Scan for the cell matching the given text and deliver its [X, Y] coordinate at center. 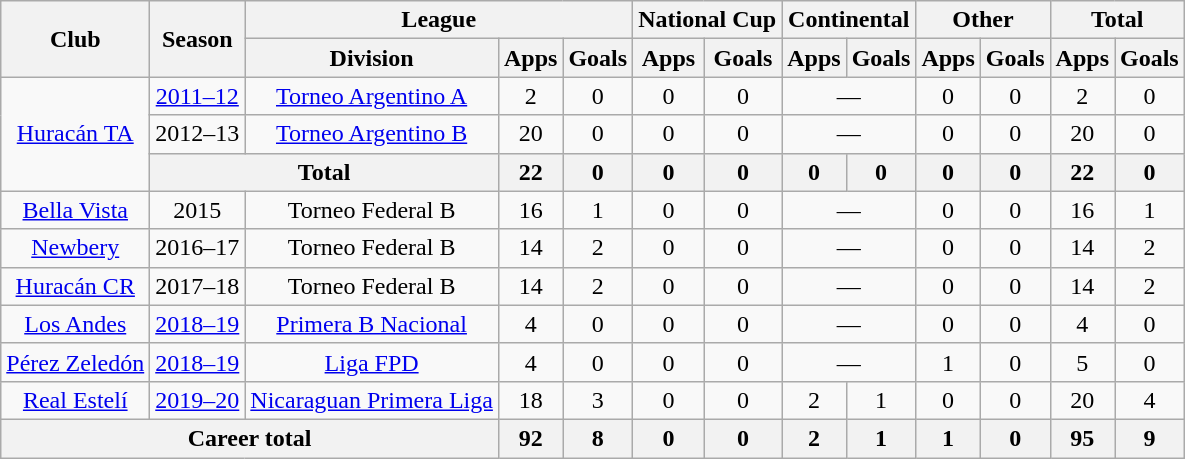
Season [198, 39]
Club [76, 39]
Newbery [76, 248]
Torneo Argentino B [372, 134]
Pérez Zeledón [76, 362]
92 [530, 438]
Torneo Argentino A [372, 96]
2011–12 [198, 96]
League [439, 20]
18 [530, 400]
Division [372, 58]
8 [598, 438]
Liga FPD [372, 362]
Career total [250, 438]
2017–18 [198, 286]
Nicaraguan Primera Liga [372, 400]
Other [983, 20]
Primera B Nacional [372, 324]
Huracán TA [76, 134]
5 [1082, 362]
3 [598, 400]
9 [1149, 438]
National Cup [708, 20]
2012–13 [198, 134]
Real Estelí [76, 400]
95 [1082, 438]
Huracán CR [76, 286]
2016–17 [198, 248]
Bella Vista [76, 210]
2015 [198, 210]
Los Andes [76, 324]
Continental [849, 20]
2019–20 [198, 400]
